Pinpoint the cell where the given text exists, returning its [X, Y] midpoint coordinate. 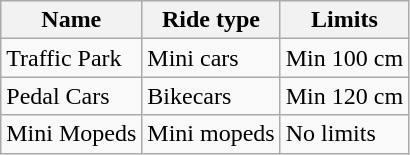
No limits [344, 134]
Name [72, 20]
Mini cars [211, 58]
Mini mopeds [211, 134]
Pedal Cars [72, 96]
Traffic Park [72, 58]
Bikecars [211, 96]
Limits [344, 20]
Mini Mopeds [72, 134]
Min 100 cm [344, 58]
Min 120 cm [344, 96]
Ride type [211, 20]
